Return [x, y] of the center of cell containing provided text 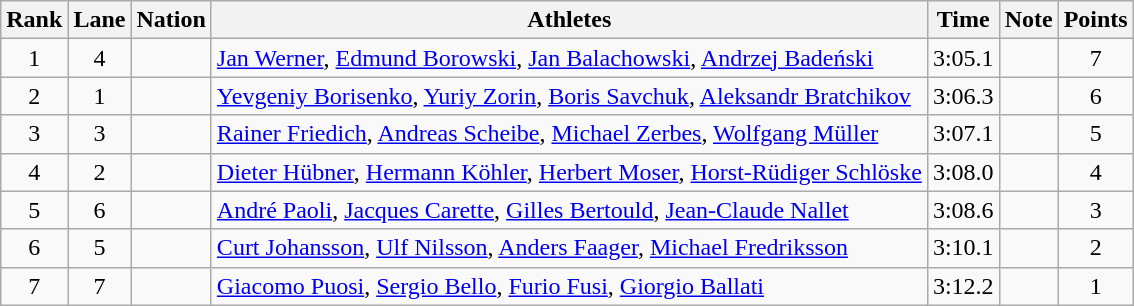
Yevgeniy Borisenko, Yuriy Zorin, Boris Savchuk, Aleksandr Bratchikov [569, 96]
Time [963, 20]
Note [1028, 20]
3:07.1 [963, 134]
Rainer Friedich, Andreas Scheibe, Michael Zerbes, Wolfgang Müller [569, 134]
3:06.3 [963, 96]
3:12.2 [963, 286]
3:08.0 [963, 172]
Athletes [569, 20]
André Paoli, Jacques Carette, Gilles Bertould, Jean-Claude Nallet [569, 210]
Jan Werner, Edmund Borowski, Jan Balachowski, Andrzej Badeński [569, 58]
3:05.1 [963, 58]
3:10.1 [963, 248]
3:08.6 [963, 210]
Dieter Hübner, Hermann Köhler, Herbert Moser, Horst-Rüdiger Schlöske [569, 172]
Giacomo Puosi, Sergio Bello, Furio Fusi, Giorgio Ballati [569, 286]
Points [1096, 20]
Nation [171, 20]
Curt Johansson, Ulf Nilsson, Anders Faager, Michael Fredriksson [569, 248]
Rank [34, 20]
Lane [100, 20]
